For the text-containing cell, return its midpoint in [x, y] coordinate format. 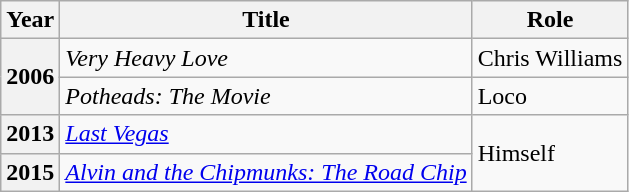
Alvin and the Chipmunks: The Road Chip [266, 172]
2015 [30, 172]
Role [550, 20]
Title [266, 20]
Himself [550, 153]
Chris Williams [550, 58]
Last Vegas [266, 134]
Potheads: The Movie [266, 96]
Very Heavy Love [266, 58]
Loco [550, 96]
2013 [30, 134]
2006 [30, 77]
Year [30, 20]
